For the text-containing cell, return its midpoint in (x, y) coordinate format. 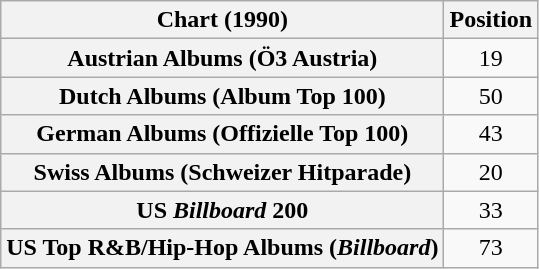
43 (491, 134)
50 (491, 96)
73 (491, 248)
US Top R&B/Hip-Hop Albums (Billboard) (222, 248)
19 (491, 58)
US Billboard 200 (222, 210)
German Albums (Offizielle Top 100) (222, 134)
Dutch Albums (Album Top 100) (222, 96)
Position (491, 20)
20 (491, 172)
33 (491, 210)
Chart (1990) (222, 20)
Austrian Albums (Ö3 Austria) (222, 58)
Swiss Albums (Schweizer Hitparade) (222, 172)
